Output the (x, y) coordinate of the center of the cell containing the given text.  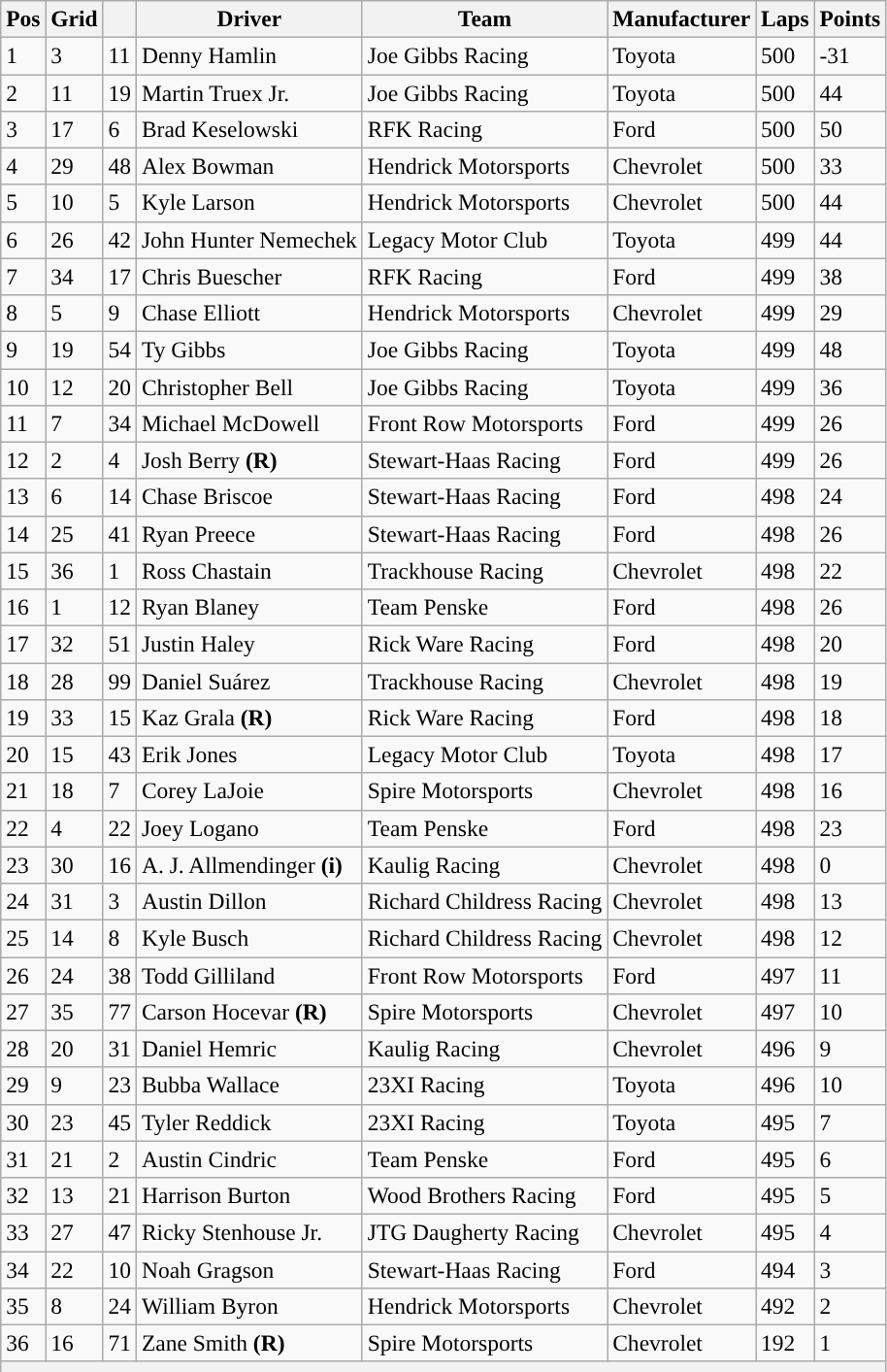
71 (119, 1343)
51 (119, 644)
Daniel Suárez (248, 681)
-31 (850, 55)
Austin Dillon (248, 901)
A. J. Allmendinger (i) (248, 865)
Michael McDowell (248, 423)
Martin Truex Jr. (248, 92)
Josh Berry (R) (248, 460)
Driver (248, 18)
Points (850, 18)
Denny Hamlin (248, 55)
Chase Briscoe (248, 497)
Todd Gilliland (248, 975)
Erik Jones (248, 754)
47 (119, 1232)
Bubba Wallace (248, 1086)
Ryan Preece (248, 534)
Joey Logano (248, 828)
JTG Daugherty Racing (484, 1232)
Christopher Bell (248, 386)
Grid (74, 18)
Laps (786, 18)
494 (786, 1269)
Corey LaJoie (248, 791)
77 (119, 1012)
Carson Hocevar (R) (248, 1012)
Chris Buescher (248, 277)
492 (786, 1306)
45 (119, 1122)
Zane Smith (R) (248, 1343)
99 (119, 681)
Justin Haley (248, 644)
Manufacturer (681, 18)
50 (850, 129)
William Byron (248, 1306)
Kyle Busch (248, 938)
41 (119, 534)
Daniel Hemric (248, 1049)
Kyle Larson (248, 203)
Austin Cindric (248, 1159)
Team (484, 18)
Ryan Blaney (248, 607)
Wood Brothers Racing (484, 1195)
Kaz Grala (R) (248, 718)
Ty Gibbs (248, 350)
43 (119, 754)
42 (119, 240)
Pos (23, 18)
Harrison Burton (248, 1195)
Ross Chastain (248, 571)
John Hunter Nemechek (248, 240)
Chase Elliott (248, 313)
Noah Gragson (248, 1269)
0 (850, 865)
192 (786, 1343)
Alex Bowman (248, 166)
Brad Keselowski (248, 129)
Ricky Stenhouse Jr. (248, 1232)
Tyler Reddick (248, 1122)
54 (119, 350)
